For the text-containing cell, return its midpoint in (X, Y) coordinate format. 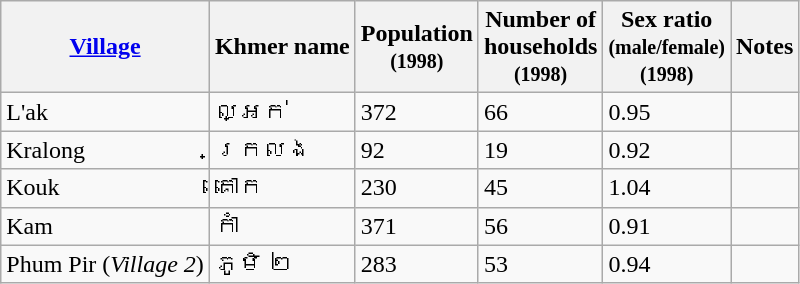
កាំ (282, 226)
0.95 (667, 112)
គោក (282, 188)
ក្រលង (282, 150)
1.04 (667, 188)
283 (416, 264)
Khmer name (282, 47)
19 (540, 150)
L'ak (106, 112)
372 (416, 112)
Kouk (106, 188)
230 (416, 188)
Phum Pir (Village 2) (106, 264)
ល្អក់ (282, 112)
Sex ratio(male/female)(1998) (667, 47)
66 (540, 112)
371 (416, 226)
92 (416, 150)
56 (540, 226)
53 (540, 264)
0.91 (667, 226)
Number ofhouseholds(1998) (540, 47)
Village (106, 47)
0.92 (667, 150)
Kam (106, 226)
0.94 (667, 264)
Population(1998) (416, 47)
ភូមិ ២ (282, 264)
45 (540, 188)
Notes (764, 47)
Kralong (106, 150)
